Determine the [X, Y] coordinate at the center of the cell enclosing the given text.  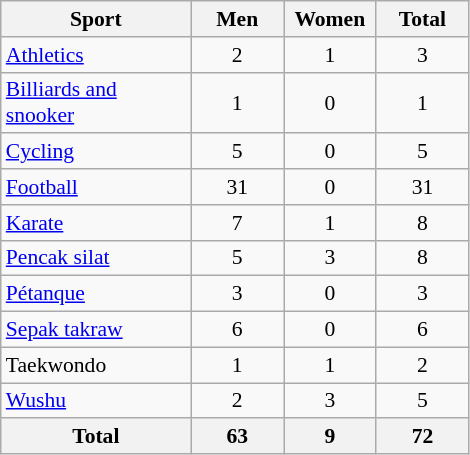
Billiards and snooker [96, 102]
72 [422, 437]
7 [238, 223]
Sepak takraw [96, 330]
Men [238, 19]
Cycling [96, 152]
Karate [96, 223]
Sport [96, 19]
Football [96, 187]
Pétanque [96, 294]
Taekwondo [96, 365]
9 [330, 437]
Pencak silat [96, 258]
Women [330, 19]
Wushu [96, 401]
63 [238, 437]
Athletics [96, 55]
